Capture the cell that displays the provided text and extract its (x, y) central coordinate. 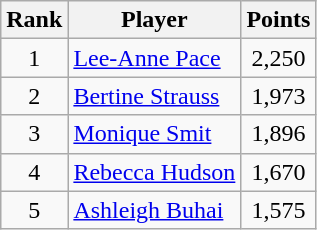
Monique Smit (154, 134)
Bertine Strauss (154, 96)
Lee-Anne Pace (154, 58)
2,250 (278, 58)
5 (34, 210)
1,575 (278, 210)
Ashleigh Buhai (154, 210)
2 (34, 96)
Rebecca Hudson (154, 172)
3 (34, 134)
1,896 (278, 134)
Points (278, 20)
4 (34, 172)
1 (34, 58)
Rank (34, 20)
1,670 (278, 172)
1,973 (278, 96)
Player (154, 20)
